Determine the (X, Y) coordinate at the center of the cell enclosing the given text.  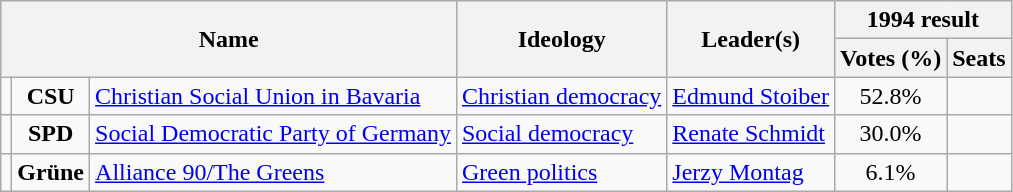
6.1% (891, 172)
Social Democratic Party of Germany (274, 134)
Christian democracy (561, 96)
CSU (51, 96)
Name (229, 39)
Ideology (561, 39)
52.8% (891, 96)
Leader(s) (751, 39)
Grüne (51, 172)
SPD (51, 134)
Christian Social Union in Bavaria (274, 96)
Alliance 90/The Greens (274, 172)
Green politics (561, 172)
1994 result (924, 20)
Social democracy (561, 134)
Votes (%) (891, 58)
30.0% (891, 134)
Edmund Stoiber (751, 96)
Renate Schmidt (751, 134)
Seats (979, 58)
Jerzy Montag (751, 172)
